From the cell containing the given text, extract its center point as [X, Y] coordinate. 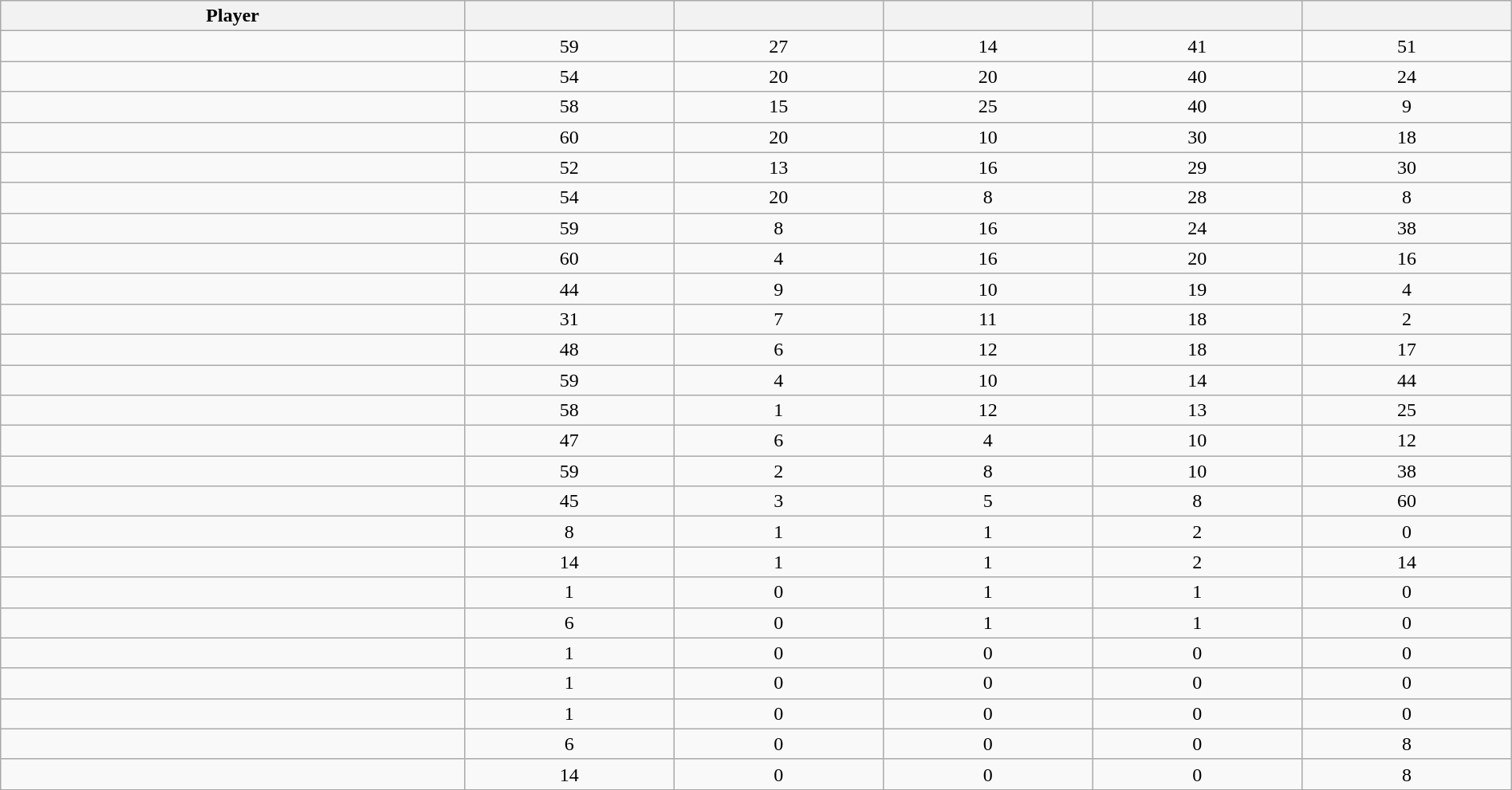
5 [989, 501]
45 [569, 501]
27 [778, 46]
17 [1407, 349]
29 [1198, 167]
Player [233, 16]
7 [778, 319]
3 [778, 501]
41 [1198, 46]
31 [569, 319]
51 [1407, 46]
48 [569, 349]
52 [569, 167]
11 [989, 319]
19 [1198, 289]
47 [569, 441]
28 [1198, 198]
15 [778, 107]
